Extract the (x, y) coordinate from the center of the cell holding the provided text.  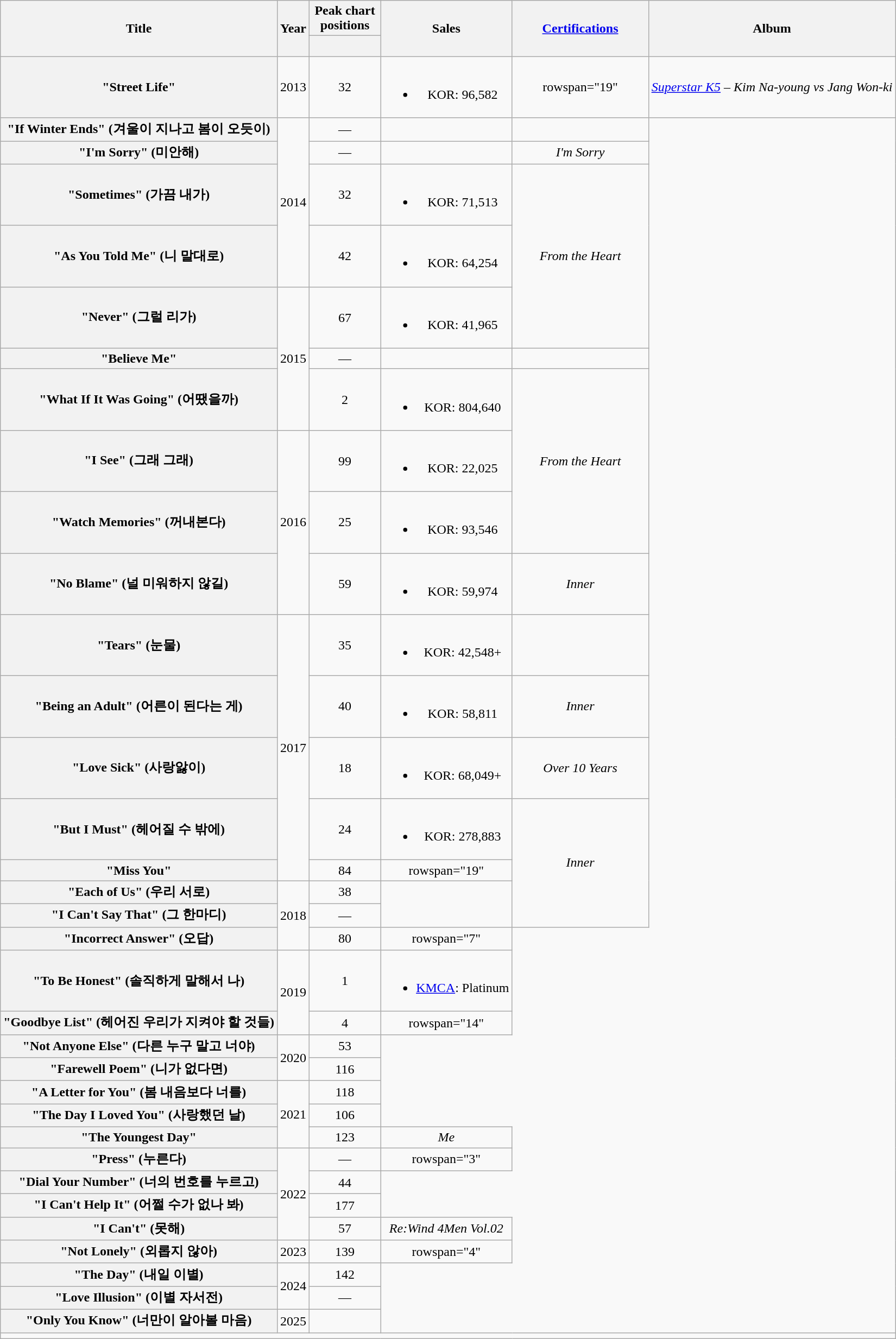
2019 (293, 993)
2 (345, 400)
"I'm Sorry" (미안해) (139, 153)
106 (345, 1115)
2018 (293, 915)
KOR: 64,254 (446, 256)
80 (345, 938)
"Love Illusion" (이별 자서전) (139, 1298)
"The Day" (내일 이별) (139, 1275)
"Incorrect Answer" (오답) (139, 938)
KOR: 22,025 (446, 460)
KOR: 41,965 (446, 317)
Peak chart positions (345, 18)
rowspan="14" (446, 1023)
Title (139, 28)
35 (345, 645)
KOR: 96,582 (446, 87)
Superstar K5 – Kim Na-young vs Jang Won-ki (772, 87)
KOR: 804,640 (446, 400)
"Only You Know" (너만이 알아볼 마음) (139, 1321)
38 (345, 893)
"Believe Me" (139, 358)
I'm Sorry (580, 153)
2013 (293, 87)
"The Day I Loved You" (사랑했던 날) (139, 1115)
"To Be Honest" (솔직하게 말해서 나) (139, 981)
KOR: 68,049+ (446, 768)
KOR: 58,811 (446, 707)
40 (345, 707)
"Not Lonely" (외롭지 않아) (139, 1252)
"Not Anyone Else" (다른 누구 말고 너야) (139, 1046)
"Goodbye List" (헤어진 우리가 지켜야 할 것들) (139, 1023)
KOR: 59,974 (446, 583)
99 (345, 460)
1 (345, 981)
"What If It Was Going" (어땠을까) (139, 400)
"The Youngest Day" (139, 1137)
"As You Told Me" (니 말대로) (139, 256)
118 (345, 1092)
57 (345, 1228)
"Sometimes" (가끔 내가) (139, 194)
"Miss You" (139, 870)
2025 (293, 1321)
"Street Life" (139, 87)
Re:Wind 4Men Vol.02 (446, 1228)
KOR: 71,513 (446, 194)
2015 (293, 358)
2024 (293, 1286)
53 (345, 1046)
"But I Must" (헤어질 수 밖에) (139, 830)
177 (345, 1205)
KOR: 278,883 (446, 830)
"Love Sick" (사랑앓이) (139, 768)
142 (345, 1275)
"Never" (그럴 리가) (139, 317)
"A Letter for You" (봄 내음보다 너를) (139, 1092)
2017 (293, 748)
"Press" (누른다) (139, 1160)
rowspan="3" (446, 1160)
18 (345, 768)
42 (345, 256)
Over 10 Years (580, 768)
116 (345, 1070)
"If Winter Ends" (겨울이 지나고 봄이 오듯이) (139, 129)
"Farewell Poem" (니가 없다면) (139, 1070)
"I See" (그래 그래) (139, 460)
"I Can't Help It" (어쩔 수가 없나 봐) (139, 1205)
"Each of Us" (우리 서로) (139, 893)
2020 (293, 1058)
2016 (293, 522)
"Being an Adult" (어른이 된다는 게) (139, 707)
4 (345, 1023)
2022 (293, 1194)
67 (345, 317)
"I Can't" (못해) (139, 1228)
44 (345, 1183)
KOR: 93,546 (446, 522)
Sales (446, 28)
123 (345, 1137)
139 (345, 1252)
"Tears" (눈물) (139, 645)
2021 (293, 1114)
Certifications (580, 28)
24 (345, 830)
Album (772, 28)
84 (345, 870)
59 (345, 583)
2014 (293, 202)
Me (446, 1137)
25 (345, 522)
KMCA: Platinum (446, 981)
2023 (293, 1252)
Year (293, 28)
rowspan="4" (446, 1252)
"I Can't Say That" (그 한마디) (139, 915)
rowspan="7" (446, 938)
"Watch Memories" (꺼내본다) (139, 522)
"No Blame" (널 미워하지 않길) (139, 583)
KOR: 42,548+ (446, 645)
"Dial Your Number" (너의 번호를 누르고) (139, 1183)
